Extract the (X, Y) coordinate from the center of the cell holding the provided text.  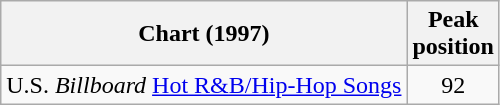
Peakposition (453, 34)
Chart (1997) (204, 34)
92 (453, 85)
U.S. Billboard Hot R&B/Hip-Hop Songs (204, 85)
